Capture the cell that displays the provided text and extract its [x, y] central coordinate. 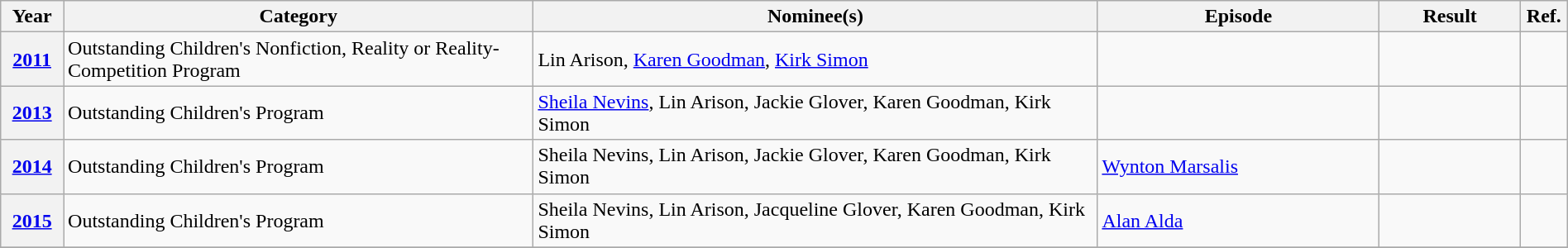
Category [299, 17]
Episode [1239, 17]
Ref. [1543, 17]
Wynton Marsalis [1239, 167]
2015 [32, 220]
2014 [32, 167]
Alan Alda [1239, 220]
Result [1450, 17]
Outstanding Children's Nonfiction, Reality or Reality-Competition Program [299, 60]
Lin Arison, Karen Goodman, Kirk Simon [815, 60]
Sheila Nevins, Lin Arison, Jacqueline Glover, Karen Goodman, Kirk Simon [815, 220]
2011 [32, 60]
2013 [32, 112]
Year [32, 17]
Nominee(s) [815, 17]
